Find where the given text appears and provide that cell's center as (x, y) coordinate. 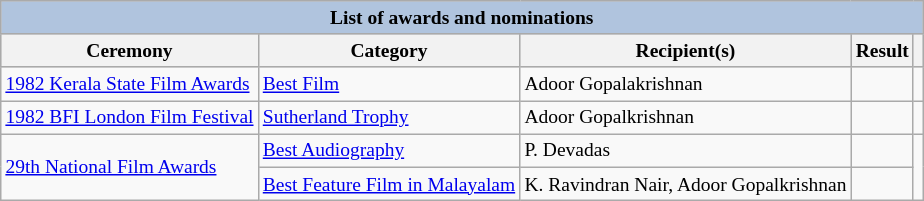
1982 Kerala State Film Awards (130, 84)
1982 BFI London Film Festival (130, 118)
Adoor Gopalkrishnan (686, 118)
29th National Film Awards (130, 168)
Best Audiography (389, 150)
Best Film (389, 84)
Best Feature Film in Malayalam (389, 184)
List of awards and nominations (462, 18)
P. Devadas (686, 150)
Recipient(s) (686, 50)
Category (389, 50)
Adoor Gopalakrishnan (686, 84)
Ceremony (130, 50)
K. Ravindran Nair, Adoor Gopalkrishnan (686, 184)
Result (882, 50)
Sutherland Trophy (389, 118)
